Return [X, Y] of the center of cell containing provided text 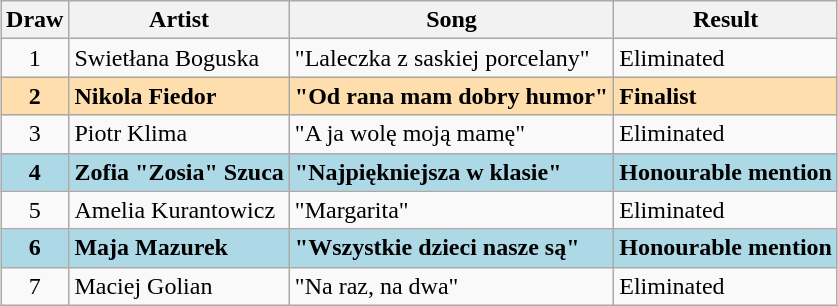
1 [35, 58]
Maciej Golian [179, 286]
Zofia "Zosia" Szuca [179, 172]
"Od rana mam dobry humor" [451, 96]
"Na raz, na dwa" [451, 286]
Nikola Fiedor [179, 96]
"Margarita" [451, 210]
Finalist [726, 96]
5 [35, 210]
"Laleczka z saskiej porcelany" [451, 58]
Piotr Klima [179, 134]
7 [35, 286]
Amelia Kurantowicz [179, 210]
3 [35, 134]
"Najpiękniejsza w klasie" [451, 172]
6 [35, 248]
4 [35, 172]
"A ja wolę moją mamę" [451, 134]
Swietłana Boguska [179, 58]
2 [35, 96]
Maja Mazurek [179, 248]
"Wszystkie dzieci nasze są" [451, 248]
Song [451, 20]
Result [726, 20]
Draw [35, 20]
Artist [179, 20]
